Determine the (X, Y) coordinate at the center of the cell enclosing the given text.  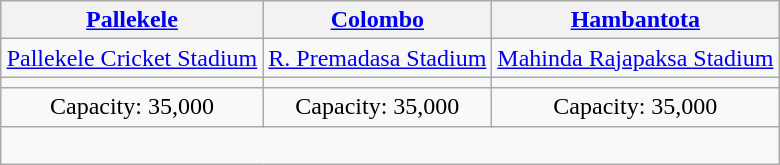
Mahinda Rajapaksa Stadium (636, 58)
Colombo (378, 20)
Hambantota (636, 20)
R. Premadasa Stadium (378, 58)
Pallekele (132, 20)
Pallekele Cricket Stadium (132, 58)
